Find where the given text appears and provide that cell's center as (x, y) coordinate. 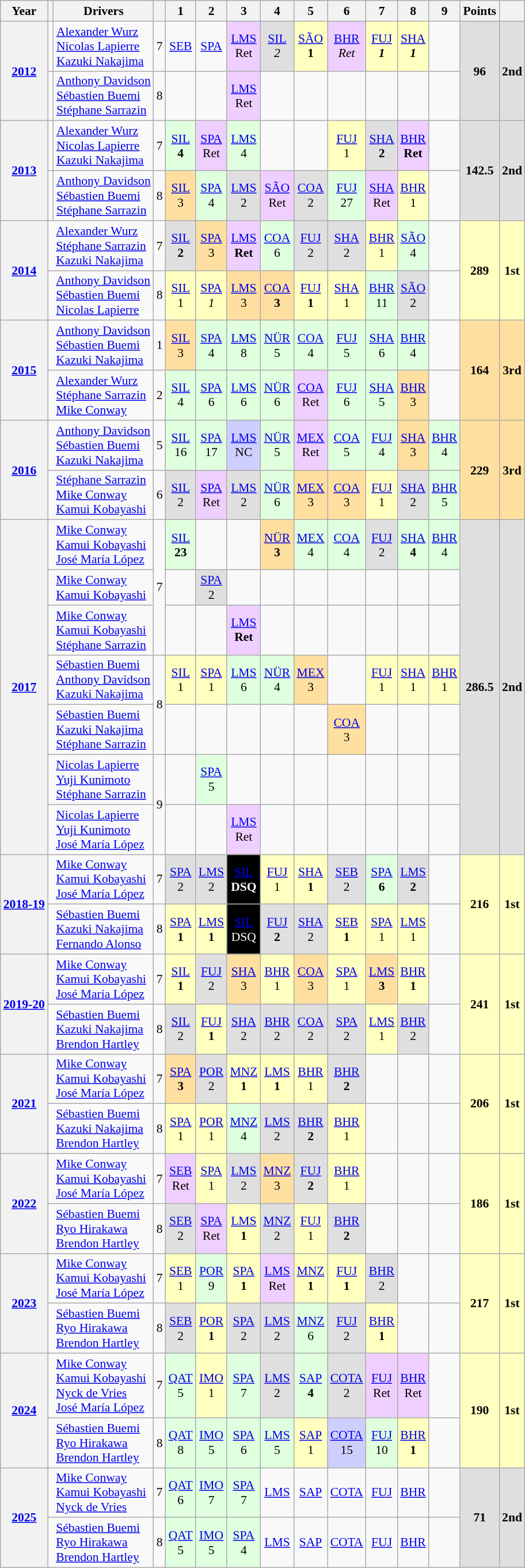
QAT6 (181, 1493)
FUJ10 (382, 1443)
SÃORet (277, 196)
IMO7 (212, 1493)
Alexander WurzStéphane SarrazinKazuki Nakajima (104, 245)
COA5 (347, 446)
BHR5 (444, 495)
FUJ5 (347, 346)
LMS Ret (277, 1278)
COA6 (277, 245)
IMO1 (212, 1385)
71 (480, 1518)
Mike ConwayKamui KobayashiNyck de VriesJosé María López (104, 1385)
Sébastien BuemiKazuki NakajimaFernando Alonso (104, 929)
2013 (24, 170)
MNZ 4 (244, 1129)
BHR11 (382, 296)
Sébastien BuemiAnthony DavidsonKazuki Nakajima (104, 679)
2025 (24, 1518)
MEX4 (311, 545)
NÜR3 (277, 545)
SÃO4 (413, 245)
SEB Ret (181, 1179)
Drivers (104, 11)
COTA2 (347, 1385)
Points (480, 11)
142.5 (480, 170)
Alexander WurzStéphane SarrazinMike Conway (104, 395)
SÃO1 (311, 46)
Mike ConwayKamui Kobayashi (104, 587)
190 (480, 1411)
BHR3 (413, 395)
2024 (24, 1411)
2022 (24, 1203)
2014 (24, 271)
SIL23 (181, 545)
SHARet (382, 196)
SAP1 (311, 1443)
SEB (181, 46)
Mike ConwayKamui KobayashiNyck de Vries (104, 1493)
LMS8 (244, 346)
2017 (24, 688)
286.5 (480, 688)
289 (480, 271)
FUJRet (382, 1385)
SEB 1 (181, 1278)
2021 (24, 1103)
Year (24, 11)
SPA17 (212, 446)
241 (480, 1004)
2016 (24, 470)
2018-19 (24, 904)
MEXRet (311, 446)
MNZ 3 (277, 1179)
SPA3 (212, 245)
FUJ27 (347, 196)
LMS4 (244, 146)
SAP4 (311, 1385)
SPA5 (212, 780)
2023 (24, 1304)
SPA (212, 46)
SPA 2 (244, 1329)
2019-20 (24, 1004)
COTA15 (347, 1443)
SEB2 (347, 880)
LMSNC (244, 446)
Anthony DavidsonSébastien BuemiNicolas Lapierre (104, 296)
Nicolas LapierreYuji KunimotoStéphane Sarrazin (104, 780)
SIL16 (181, 446)
SPA 3 (181, 1079)
QAT8 (181, 1443)
206 (480, 1103)
164 (480, 371)
3 (244, 11)
SHA4 (413, 545)
217 (480, 1304)
FUJ4 (382, 446)
Sébastien BuemiKazuki NakajimaStéphane Sarrazin (104, 730)
186 (480, 1203)
Nicolas LapierreYuji KunimotoJosé María López (104, 829)
SHA6 (382, 346)
NÜR4 (277, 679)
SHA5 (382, 395)
COARet (311, 395)
229 (480, 470)
MNZ 2 (277, 1229)
POR 2 (212, 1079)
SÃO2 (413, 296)
Mike ConwayKamui KobayashiStéphane Sarrazin (104, 630)
96 (480, 71)
POR 9 (212, 1278)
4 (277, 11)
SPA Ret (212, 1229)
LMS5 (277, 1443)
MNZ 6 (311, 1329)
2015 (24, 371)
Stéphane SarrazinMike ConwayKamui Kobayashi (104, 495)
2012 (24, 71)
216 (480, 904)
FUJ6 (347, 395)
SEB1 (347, 929)
